Pinpoint the cell where the given text exists, returning its [x, y] midpoint coordinate. 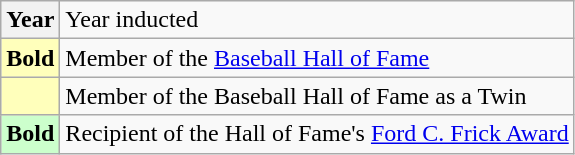
Member of the Baseball Hall of Fame as a Twin [317, 96]
Year inducted [317, 20]
Member of the Baseball Hall of Fame [317, 58]
Recipient of the Hall of Fame's Ford C. Frick Award [317, 134]
Year [30, 20]
